Output the [x, y] coordinate of the center of the cell containing the given text.  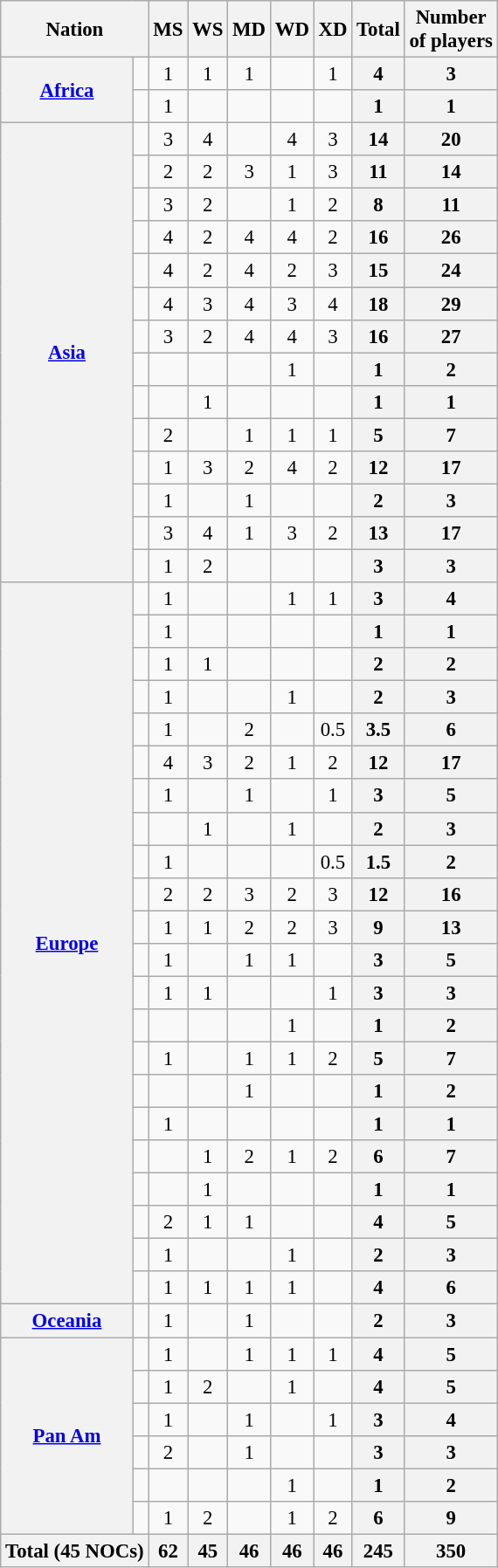
26 [451, 238]
Africa [66, 91]
245 [378, 1551]
18 [378, 304]
Asia [66, 353]
MS [168, 30]
29 [451, 304]
Numberof players [451, 30]
WD [292, 30]
350 [451, 1551]
3.5 [378, 730]
15 [378, 271]
1.5 [378, 862]
8 [378, 205]
WS [208, 30]
Oceania [66, 1321]
27 [451, 336]
Nation [75, 30]
MD [250, 30]
Total [378, 30]
Pan Am [66, 1436]
Europe [66, 943]
24 [451, 271]
Total (45 NOCs) [75, 1551]
XD [333, 30]
20 [451, 140]
45 [208, 1551]
62 [168, 1551]
